Scan for the cell matching the given text and deliver its [X, Y] coordinate at center. 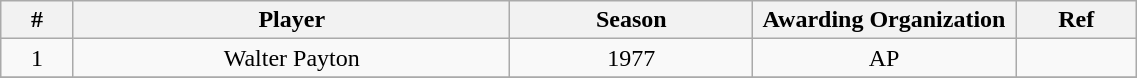
1977 [631, 58]
# [38, 20]
1 [38, 58]
Player [291, 20]
Walter Payton [291, 58]
Awarding Organization [884, 20]
Season [631, 20]
Ref [1076, 20]
AP [884, 58]
